Output the [X, Y] coordinate of the center of the cell containing the given text.  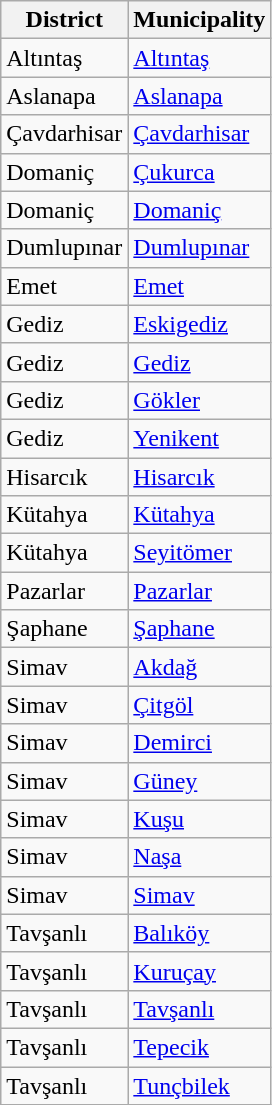
District [64, 20]
Tunçbilek [200, 1085]
Çitgöl [200, 705]
Seyitömer [200, 553]
Yenikent [200, 438]
Municipality [200, 20]
Naşa [200, 857]
Akdağ [200, 667]
Demirci [200, 743]
Gökler [200, 400]
Güney [200, 781]
Çukurca [200, 172]
Kuşu [200, 819]
Tepecik [200, 1047]
Eskigediz [200, 324]
Kuruçay [200, 971]
Balıköy [200, 933]
